Provide the [x, y] coordinate of the cell's center where the given text is located.  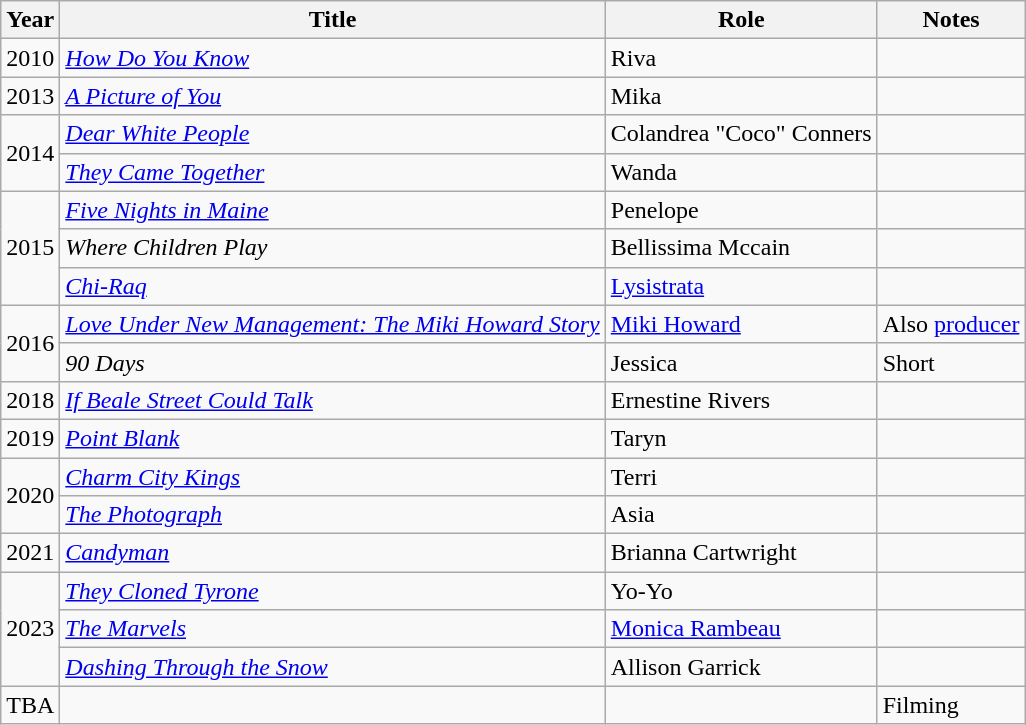
A Picture of You [332, 96]
Dashing Through the Snow [332, 667]
Brianna Cartwright [741, 553]
The Marvels [332, 629]
They Cloned Tyrone [332, 591]
Monica Rambeau [741, 629]
Ernestine Rivers [741, 400]
Year [30, 20]
Lysistrata [741, 286]
Riva [741, 58]
Charm City Kings [332, 477]
Penelope [741, 210]
Dear White People [332, 134]
Five Nights in Maine [332, 210]
Colandrea "Coco" Conners [741, 134]
Jessica [741, 362]
Bellissima Mccain [741, 248]
Asia [741, 515]
2019 [30, 438]
90 Days [332, 362]
They Came Together [332, 172]
2020 [30, 496]
Role [741, 20]
2015 [30, 248]
TBA [30, 705]
Title [332, 20]
2018 [30, 400]
Filming [951, 705]
Wanda [741, 172]
Short [951, 362]
The Photograph [332, 515]
2021 [30, 553]
2016 [30, 343]
2014 [30, 153]
Point Blank [332, 438]
Mika [741, 96]
2023 [30, 629]
Taryn [741, 438]
How Do You Know [332, 58]
Love Under New Management: The Miki Howard Story [332, 324]
Terri [741, 477]
2013 [30, 96]
Candyman [332, 553]
Where Children Play [332, 248]
Allison Garrick [741, 667]
Notes [951, 20]
If Beale Street Could Talk [332, 400]
2010 [30, 58]
Miki Howard [741, 324]
Chi-Raq [332, 286]
Also producer [951, 324]
Yo-Yo [741, 591]
